Locate the cell with the specified text and output its [x, y] center coordinate. 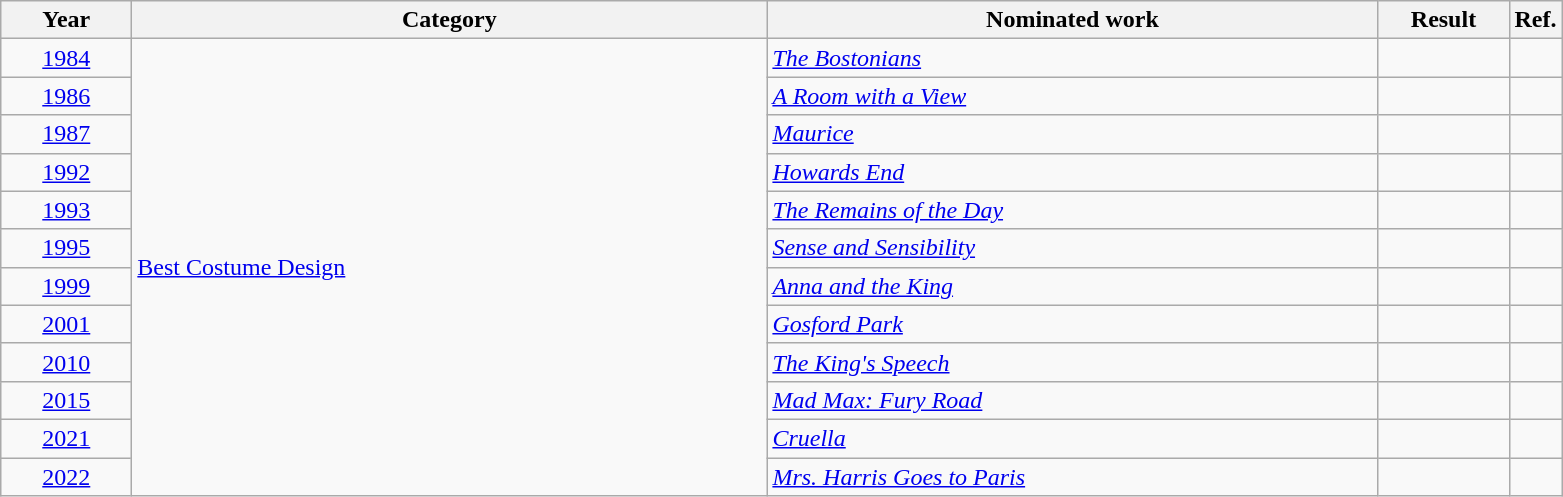
A Room with a View [1072, 96]
2022 [66, 477]
Mad Max: Fury Road [1072, 400]
2010 [66, 362]
1995 [66, 248]
Sense and Sensibility [1072, 248]
The King's Speech [1072, 362]
1987 [66, 134]
1999 [66, 286]
Cruella [1072, 438]
Category [450, 20]
Maurice [1072, 134]
1993 [66, 210]
Nominated work [1072, 20]
1992 [66, 172]
1984 [66, 58]
1986 [66, 96]
Best Costume Design [450, 268]
Mrs. Harris Goes to Paris [1072, 477]
Result [1444, 20]
Anna and the King [1072, 286]
The Remains of the Day [1072, 210]
Gosford Park [1072, 324]
The Bostonians [1072, 58]
Year [66, 20]
2015 [66, 400]
2001 [66, 324]
2021 [66, 438]
Howards End [1072, 172]
Ref. [1536, 20]
